Detect which cell encompasses the target text, then output its [X, Y] center coordinate. 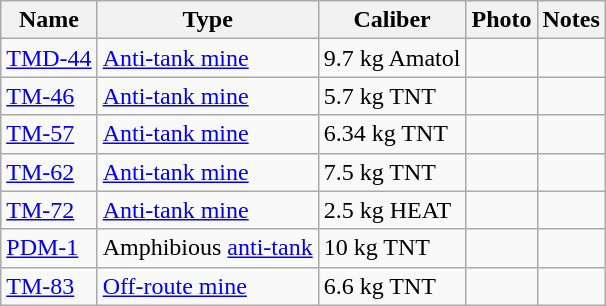
TM-46 [49, 96]
7.5 kg TNT [392, 172]
TMD-44 [49, 58]
Off-route mine [208, 286]
6.34 kg TNT [392, 134]
TM-62 [49, 172]
2.5 kg HEAT [392, 210]
5.7 kg TNT [392, 96]
Caliber [392, 20]
PDM-1 [49, 248]
TM-72 [49, 210]
9.7 kg Amatol [392, 58]
10 kg TNT [392, 248]
TM-83 [49, 286]
6.6 kg TNT [392, 286]
Photo [502, 20]
TM-57 [49, 134]
Type [208, 20]
Name [49, 20]
Notes [571, 20]
Amphibious anti-tank [208, 248]
